Scan for the cell matching the given text and deliver its (x, y) coordinate at center. 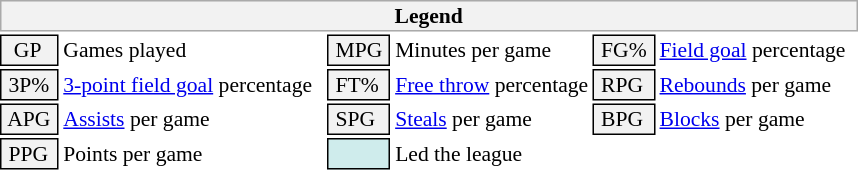
Assists per game (193, 120)
FG% (624, 50)
Led the league (492, 154)
Free throw percentage (492, 85)
Games played (193, 50)
Rebounds per game (758, 85)
Points per game (193, 154)
3P% (30, 85)
APG (30, 120)
GP (30, 50)
FT% (359, 85)
Field goal percentage (758, 50)
MPG (359, 50)
3-point field goal percentage (193, 85)
Blocks per game (758, 120)
Steals per game (492, 120)
SPG (359, 120)
Minutes per game (492, 50)
Legend (428, 16)
PPG (30, 154)
RPG (624, 85)
BPG (624, 120)
